For the text-containing cell, return its midpoint in (x, y) coordinate format. 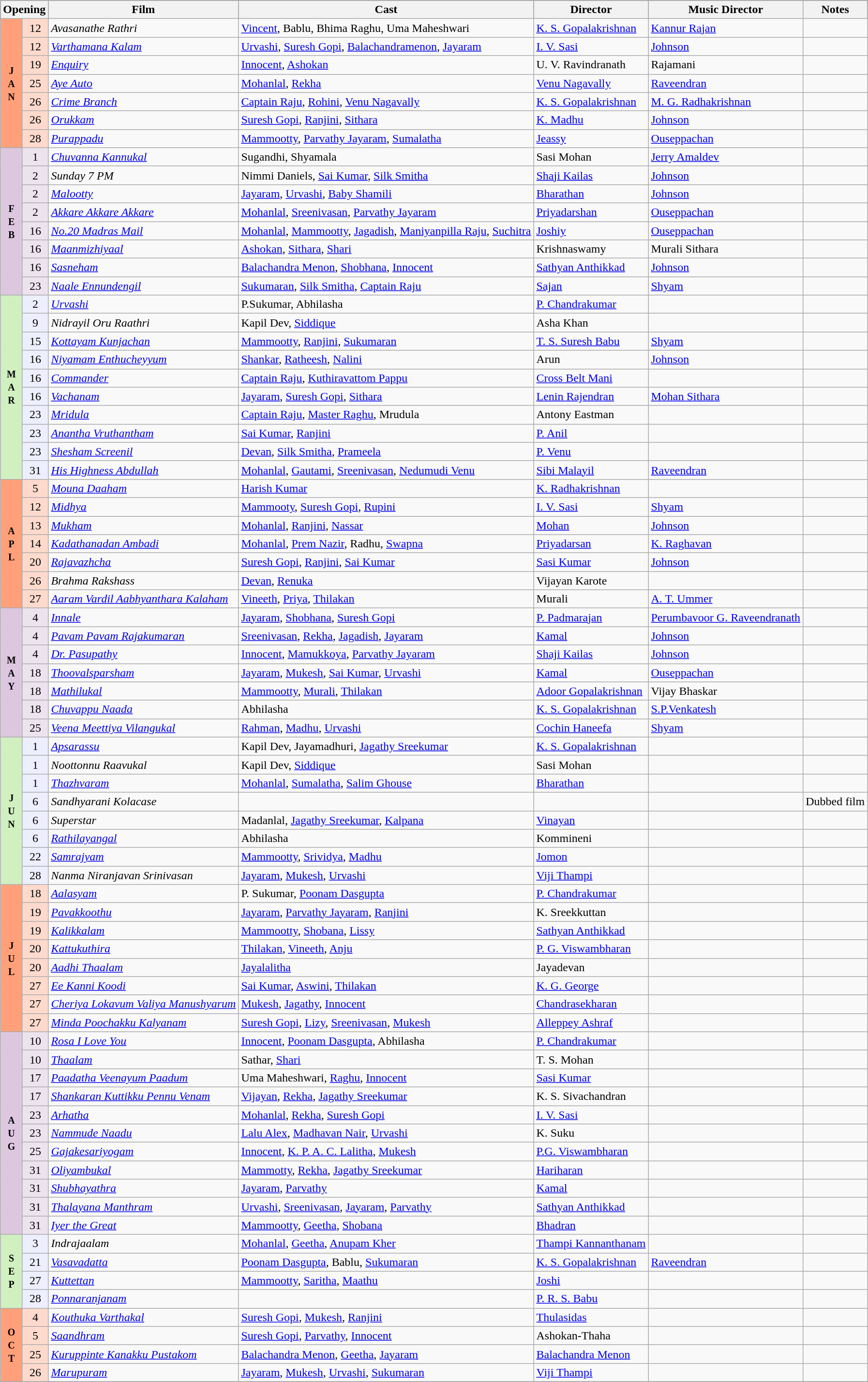
Ashokan, Sithara, Shari (386, 249)
Ponnaranjanam (143, 1299)
Suresh Gopi, Parvathy, Innocent (386, 1336)
Mridula (143, 415)
Asha Khan (591, 323)
Balachandra Menon (591, 1354)
Rathilayangal (143, 839)
Notes (835, 10)
Innocent, Poonam Dasgupta, Abhilasha (386, 1041)
Mammootty, Parvathy Jayaram, Sumalatha (386, 138)
Vineeth, Priya, Thilakan (386, 599)
Cast (386, 10)
Pavam Pavam Rajakumaran (143, 636)
Shankaran Kuttikku Pennu Venam (143, 1096)
Mammootty, Srividya, Madhu (386, 857)
Vijayan, Rekha, Jagathy Sreekumar (386, 1096)
Mukesh, Jagathy, Innocent (386, 1004)
Captain Raju, Rohini, Venu Nagavally (386, 102)
Captain Raju, Kuthiravattom Pappu (386, 378)
K. Sreekkuttan (591, 912)
Sunday 7 PM (143, 175)
MAY (12, 673)
Venu Nagavally (591, 83)
P. R. S. Babu (591, 1299)
Anantha Vruthantham (143, 433)
Ashokan-Thaha (591, 1336)
Jayaram, Shobhana, Suresh Gopi (386, 617)
Mohanlal, Sreenivasan, Parvathy Jayaram (386, 212)
Kattukuthira (143, 949)
Cross Belt Mani (591, 378)
Nammude Naadu (143, 1133)
Veena Meettiya Vilangukal (143, 728)
Apsarassu (143, 746)
Jayaram, Parvathy (386, 1188)
Thilakan, Vineeth, Anju (386, 949)
Innocent, K. P. A. C. Lalitha, Mukesh (386, 1152)
Poonam Dasgupta, Bablu, Sukumaran (386, 1262)
Mohanlal, Ranjini, Nassar (386, 525)
K. S. Sivachandran (591, 1096)
No.20 Madras Mail (143, 231)
Perumbavoor G. Raveendranath (726, 617)
Malootty (143, 194)
Enquiry (143, 65)
Murali Sithara (726, 249)
Thazhvaram (143, 783)
Kalikkalam (143, 931)
Rahman, Madhu, Urvashi (386, 728)
Brahma Rakshass (143, 581)
Adoor Gopalakrishnan (591, 691)
P. Sukumar, Poonam Dasgupta (386, 894)
Aaram Vardil Aabhyanthara Kalaham (143, 599)
T. S. Mohan (591, 1059)
JUL (12, 958)
Marupuram (143, 1372)
Mammotty, Rekha, Jagathy Sreekumar (386, 1170)
Mohan Sithara (726, 396)
9 (35, 323)
15 (35, 341)
Suresh Gopi, Ranjini, Sithara (386, 120)
Orukkam (143, 120)
Captain Raju, Master Raghu, Mrudula (386, 415)
Director (591, 10)
Kuttettan (143, 1280)
Mohanlal, Rekha (386, 83)
Sathar, Shari (386, 1059)
Minda Poochakku Kalyanam (143, 1022)
Priyadarsan (591, 544)
Vinayan (591, 820)
Harish Kumar (386, 488)
Opening (24, 10)
Mukham (143, 525)
Mammooty, Suresh Gopi, Rupini (386, 507)
Sai Kumar, Aswini, Thilakan (386, 986)
Sugandhi, Shyamala (386, 157)
T. S. Suresh Babu (591, 341)
Film (143, 10)
Arun (591, 360)
JAN (12, 83)
Jomon (591, 857)
Krishnaswamy (591, 249)
K. G. George (591, 986)
Shubhayathra (143, 1188)
Madanlal, Jagathy Sreekumar, Kalpana (386, 820)
Dubbed film (835, 801)
Paadatha Veenayum Paadum (143, 1078)
Niyamam Enthucheyyum (143, 360)
Saandhram (143, 1336)
Thampi Kannanthanam (591, 1244)
Sasneham (143, 268)
P. Anil (591, 433)
Lalu Alex, Madhavan Nair, Urvashi (386, 1133)
Joshi (591, 1280)
Innocent, Mamukkoya, Parvathy Jayaram (386, 654)
Sreenivasan, Rekha, Jagadish, Jayaram (386, 636)
Nimmi Daniels, Sai Kumar, Silk Smitha (386, 175)
Priyadarshan (591, 212)
Arhatha (143, 1114)
Rosa I Love You (143, 1041)
Naale Ennundengil (143, 286)
13 (35, 525)
K. Raghavan (726, 544)
K. Radhakrishnan (591, 488)
Jerry Amaldev (726, 157)
Balachandra Menon, Shobhana, Innocent (386, 268)
Urvashi (143, 304)
Thulasidas (591, 1317)
Cheriya Lokavum Valiya Manushyarum (143, 1004)
Mohanlal, Geetha, Anupam Kher (386, 1244)
Vijayan Karote (591, 581)
Sajan (591, 286)
Mohanlal, Prem Nazir, Radhu, Swapna (386, 544)
Vijay Bhaskar (726, 691)
Mammootty, Saritha, Maathu (386, 1280)
Suresh Gopi, Ranjini, Sai Kumar (386, 562)
Aye Auto (143, 83)
K. Madhu (591, 120)
P. Padmarajan (591, 617)
Mammootty, Shobana, Lissy (386, 931)
Lenin Rajendran (591, 396)
Jeassy (591, 138)
Jayaram, Mukesh, Urvashi, Sukumaran (386, 1372)
P.G. Viswambharan (591, 1152)
APL (12, 543)
MAR (12, 387)
FEB (12, 221)
Indrajaalam (143, 1244)
Music Director (726, 10)
Mohanlal, Gautami, Sreenivasan, Nedumudi Venu (386, 470)
Kadathanadan Ambadi (143, 544)
Kottayam Kunjachan (143, 341)
Balachandra Menon, Geetha, Jayaram (386, 1354)
Devan, Silk Smitha, Prameela (386, 451)
Akkare Akkare Akkare (143, 212)
Sai Kumar, Ranjini (386, 433)
Mathilukal (143, 691)
U. V. Ravindranath (591, 65)
P. G. Viswambharan (591, 949)
Kuruppinte Kanakku Pustakom (143, 1354)
Cochin Haneefa (591, 728)
JUN (12, 811)
Vachanam (143, 396)
Ee Kanni Koodi (143, 986)
Vincent, Bablu, Bhima Raghu, Uma Maheshwari (386, 28)
Shesham Screenil (143, 451)
K. Suku (591, 1133)
Suresh Gopi, Lizy, Sreenivasan, Mukesh (386, 1022)
Purappadu (143, 138)
Mouna Daaham (143, 488)
Pavakkoothu (143, 912)
Aadhi Thaalam (143, 967)
Kapil Dev, Jayamadhuri, Jagathy Sreekumar (386, 746)
Mohanlal, Mammootty, Jagadish, Maniyanpilla Raju, Suchitra (386, 231)
22 (35, 857)
Gajakesariyogam (143, 1152)
Rajavazhcha (143, 562)
Aalasyam (143, 894)
A. T. Ummer (726, 599)
His Highness Abdullah (143, 470)
SEP (12, 1271)
Uma Maheshwari, Raghu, Innocent (386, 1078)
AUG (12, 1133)
M. G. Radhakrishnan (726, 102)
Antony Eastman (591, 415)
Samrajyam (143, 857)
Iyer the Great (143, 1225)
Jayalalitha (386, 967)
Chuvanna Kannukal (143, 157)
Shankar, Ratheesh, Nalini (386, 360)
Jayadevan (591, 967)
Mohan (591, 525)
3 (35, 1244)
Kommineni (591, 839)
Mohanlal, Rekha, Suresh Gopi (386, 1114)
Varthamana Kalam (143, 46)
Joshiy (591, 231)
OCT (12, 1345)
Kouthuka Varthakal (143, 1317)
Jayaram, Parvathy Jayaram, Ranjini (386, 912)
Mammootty, Murali, Thilakan (386, 691)
Maanmizhiyaal (143, 249)
Sibi Malayil (591, 470)
Nidrayil Oru Raathri (143, 323)
Jayaram, Suresh Gopi, Sithara (386, 396)
Kannur Rajan (726, 28)
Murali (591, 599)
P. Venu (591, 451)
Urvashi, Suresh Gopi, Balachandramenon, Jayaram (386, 46)
Innale (143, 617)
Sandhyarani Kolacase (143, 801)
S.P.Venkatesh (726, 709)
Bhadran (591, 1225)
Thaalam (143, 1059)
Noottonnu Raavukal (143, 765)
Devan, Renuka (386, 581)
Vasavadatta (143, 1262)
P.Sukumar, Abhilasha (386, 304)
Mammootty, Ranjini, Sukumaran (386, 341)
Dr. Pasupathy (143, 654)
Chuvappu Naada (143, 709)
Chandrasekharan (591, 1004)
Avasanathe Rathri (143, 28)
Nanma Niranjavan Srinivasan (143, 875)
Jayaram, Mukesh, Sai Kumar, Urvashi (386, 673)
Suresh Gopi, Mukesh, Ranjini (386, 1317)
Thoovalsparsham (143, 673)
Mammootty, Geetha, Shobana (386, 1225)
Crime Branch (143, 102)
Innocent, Ashokan (386, 65)
Sukumaran, Silk Smitha, Captain Raju (386, 286)
Thalayana Manthram (143, 1207)
Rajamani (726, 65)
14 (35, 544)
Jayaram, Urvashi, Baby Shamili (386, 194)
Commander (143, 378)
Midhya (143, 507)
Jayaram, Mukesh, Urvashi (386, 875)
Superstar (143, 820)
21 (35, 1262)
Hariharan (591, 1170)
Urvashi, Sreenivasan, Jayaram, Parvathy (386, 1207)
Alleppey Ashraf (591, 1022)
Oliyambukal (143, 1170)
Mohanlal, Sumalatha, Salim Ghouse (386, 783)
